From the cell containing the given text, extract its center point as [X, Y] coordinate. 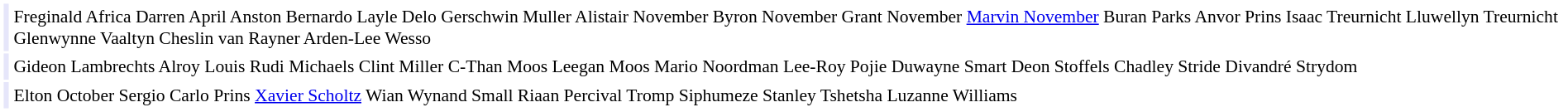
Elton October Sergio Carlo Prins Xavier Scholtz Wian Wynand Small Riaan Percival Tromp Siphumeze Stanley Tshetsha Luzanne Williams [788, 95]
